Locate the cell with the specified text and output its (X, Y) center coordinate. 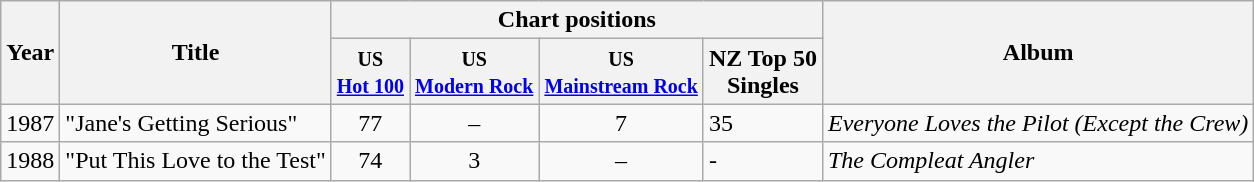
Title (196, 52)
Everyone Loves the Pilot (Except the Crew) (1038, 123)
USHot 100 (370, 72)
35 (762, 123)
USMainstream Rock (622, 72)
7 (622, 123)
- (762, 161)
Album (1038, 52)
"Put This Love to the Test" (196, 161)
3 (474, 161)
74 (370, 161)
1987 (30, 123)
77 (370, 123)
The Compleat Angler (1038, 161)
"Jane's Getting Serious" (196, 123)
USModern Rock (474, 72)
NZ Top 50Singles (762, 72)
1988 (30, 161)
Chart positions (576, 20)
Year (30, 52)
